For the text-containing cell, return its midpoint in [x, y] coordinate format. 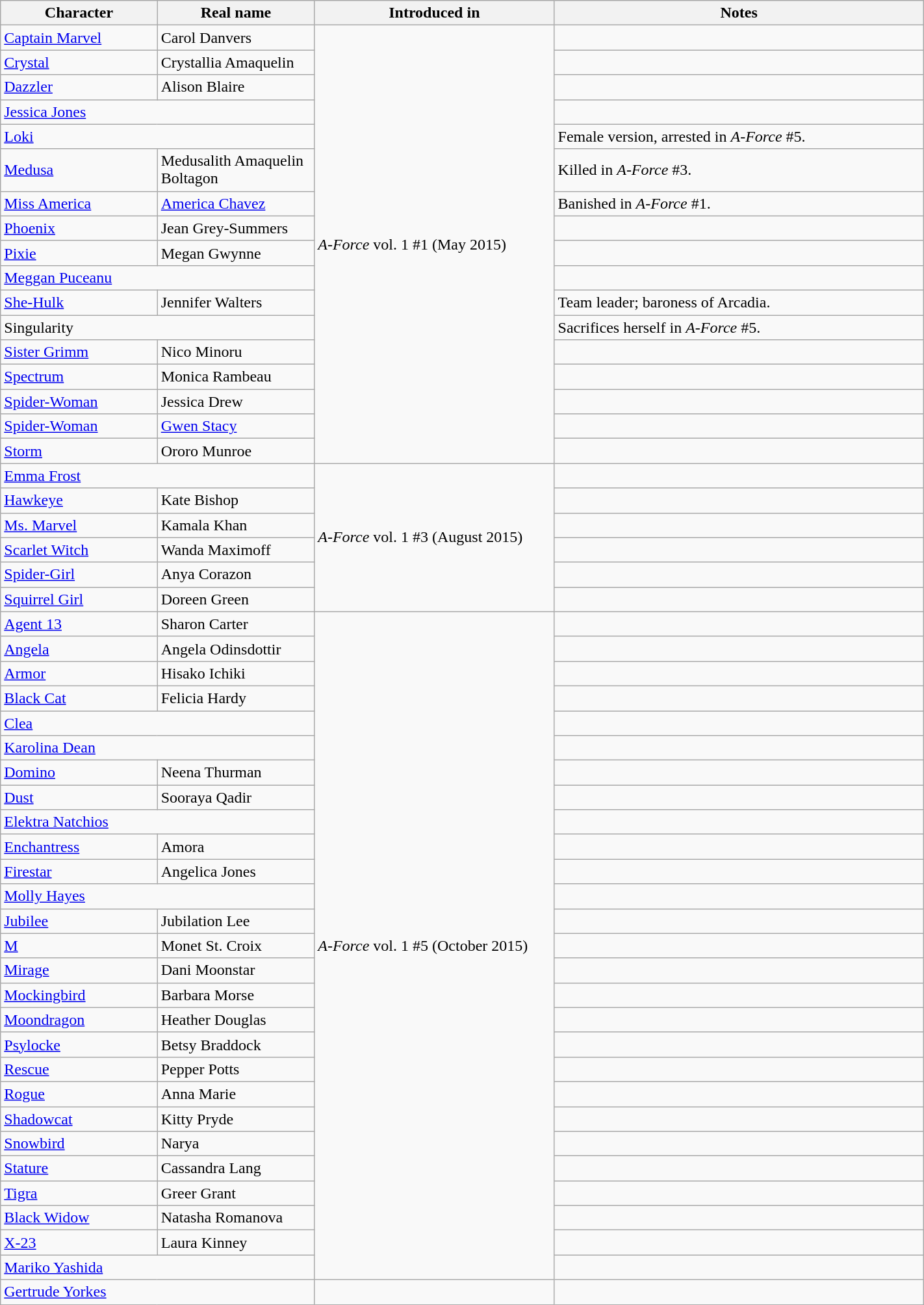
Medusa [79, 170]
Carol Danvers [235, 38]
Phoenix [79, 228]
Monet St. Croix [235, 946]
Medusalith Amaquelin Boltagon [235, 170]
Jean Grey-Summers [235, 228]
Doreen Green [235, 599]
Clea [157, 723]
Sooraya Qadir [235, 797]
Heather Douglas [235, 1020]
Pepper Potts [235, 1069]
Rescue [79, 1069]
A-Force vol. 1 #3 (August 2015) [434, 537]
Spider-Girl [79, 575]
Nico Minoru [235, 352]
Wanda Maximoff [235, 550]
A-Force vol. 1 #1 (May 2015) [434, 244]
Firestar [79, 872]
Miss America [79, 203]
Notes [739, 13]
Snowbird [79, 1144]
Meggan Puceanu [157, 278]
Dust [79, 797]
Enchantress [79, 847]
Team leader; baroness of Arcadia. [739, 302]
Jessica Drew [235, 402]
Gwen Stacy [235, 426]
Elektra Natchios [157, 822]
Tigra [79, 1193]
Character [79, 13]
Sharon Carter [235, 624]
Cassandra Lang [235, 1169]
Gertrude Yorkes [157, 1292]
Laura Kinney [235, 1243]
Rogue [79, 1094]
Agent 13 [79, 624]
Monica Rambeau [235, 377]
Ms. Marvel [79, 525]
Anya Corazon [235, 575]
Mariko Yashida [157, 1267]
Real name [235, 13]
Scarlet Witch [79, 550]
Black Cat [79, 698]
Loki [157, 136]
Killed in A-Force #3. [739, 170]
Natasha Romanova [235, 1218]
Ororo Munroe [235, 451]
Angela Odinsdottir [235, 649]
A-Force vol. 1 #5 (October 2015) [434, 946]
Karolina Dean [157, 748]
Introduced in [434, 13]
Anna Marie [235, 1094]
Pixie [79, 253]
Kamala Khan [235, 525]
Hawkeye [79, 500]
Neena Thurman [235, 773]
Domino [79, 773]
Stature [79, 1169]
Betsy Braddock [235, 1044]
Narya [235, 1144]
Black Widow [79, 1218]
Jubilation Lee [235, 921]
Amora [235, 847]
Moondragon [79, 1020]
Jubilee [79, 921]
Singularity [157, 327]
Jessica Jones [157, 112]
Jennifer Walters [235, 302]
Kitty Pryde [235, 1118]
Female version, arrested in A-Force #5. [739, 136]
Crystallia Amaquelin [235, 62]
Dani Moonstar [235, 970]
Sister Grimm [79, 352]
X-23 [79, 1243]
Banished in A-Force #1. [739, 203]
Angelica Jones [235, 872]
Crystal [79, 62]
Emma Frost [157, 476]
Dazzler [79, 87]
Kate Bishop [235, 500]
Greer Grant [235, 1193]
Squirrel Girl [79, 599]
Hisako Ichiki [235, 673]
Captain Marvel [79, 38]
Mockingbird [79, 995]
Alison Blaire [235, 87]
Molly Hayes [157, 896]
Barbara Morse [235, 995]
Storm [79, 451]
Angela [79, 649]
Sacrifices herself in A-Force #5. [739, 327]
M [79, 946]
She-Hulk [79, 302]
Armor [79, 673]
Spectrum [79, 377]
Megan Gwynne [235, 253]
Psylocke [79, 1044]
America Chavez [235, 203]
Felicia Hardy [235, 698]
Mirage [79, 970]
Shadowcat [79, 1118]
